Provide the (X, Y) coordinate of the cell's center where the given text is located.  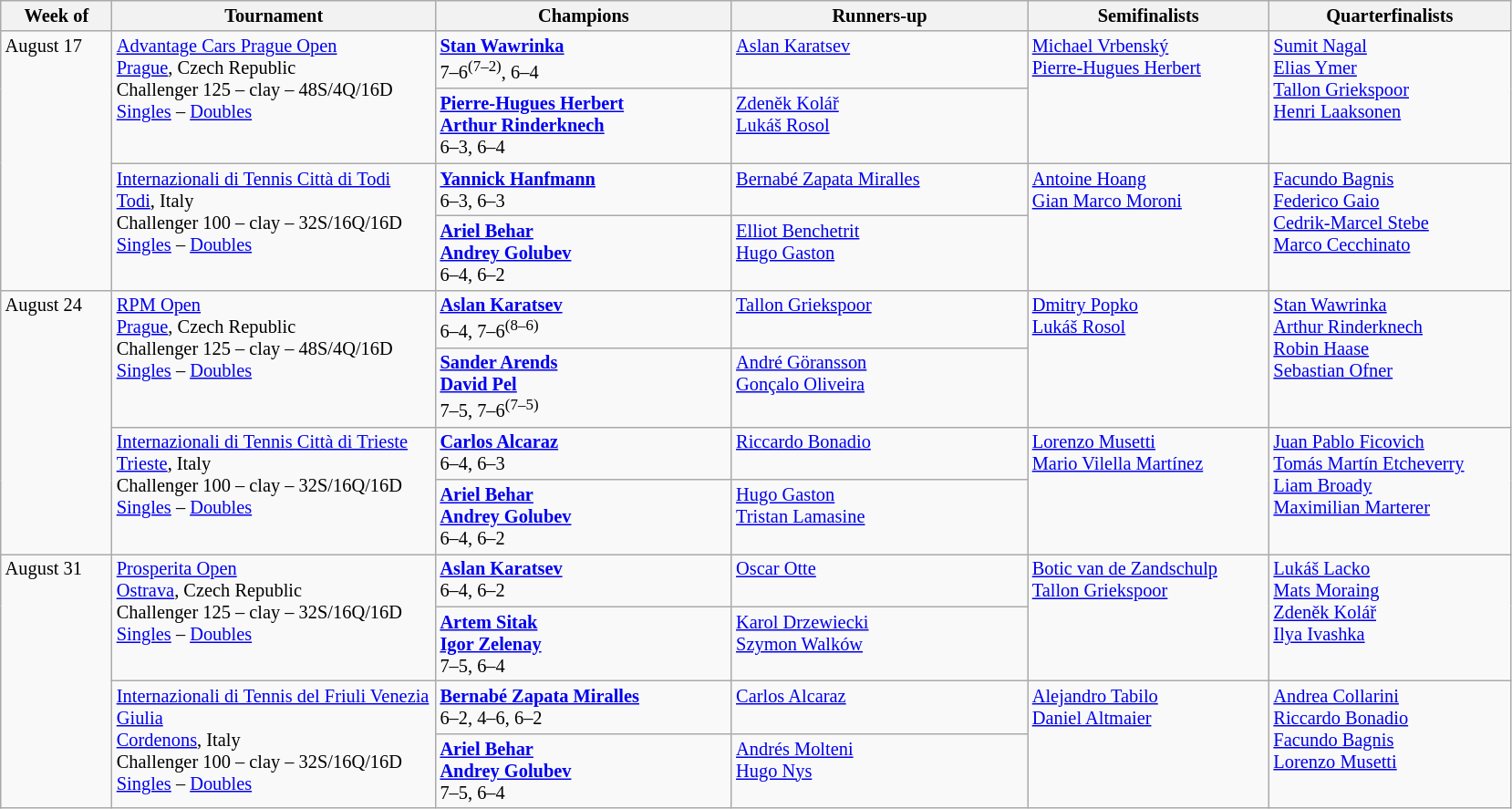
Botic van de Zandschulp Tallon Griekspoor (1149, 617)
Sander Arends David Pel7–5, 7–6(7–5) (584, 387)
Semifinalists (1149, 16)
Bernabé Zapata Miralles (879, 190)
Elliot Benchetrit Hugo Gaston (879, 253)
RPM OpenPrague, Czech Republic Challenger 125 – clay – 48S/4Q/16DSingles – Doubles (274, 358)
Tournament (274, 16)
Andrés Molteni Hugo Nys (879, 771)
Yannick Hanfmann6–3, 6–3 (584, 190)
André Göransson Gonçalo Oliveira (879, 387)
Karol Drzewiecki Szymon Walków (879, 644)
Oscar Otte (879, 580)
August 31 (57, 680)
Bernabé Zapata Miralles6–2, 4–6, 6–2 (584, 707)
Artem Sitak Igor Zelenay7–5, 6–4 (584, 644)
August 24 (57, 421)
Internazionali di Tennis del Friuli Venezia GiuliaCordenons, Italy Challenger 100 – clay – 32S/16Q/16DSingles – Doubles (274, 744)
Dmitry Popko Lukáš Rosol (1149, 358)
Stan Wawrinka Arthur Rinderknech Robin Haase Sebastian Ofner (1390, 358)
Runners-up (879, 16)
Carlos Alcaraz6–4, 6–3 (584, 453)
Ariel Behar Andrey Golubev7–5, 6–4 (584, 771)
Michael Vrbenský Pierre-Hugues Herbert (1149, 97)
Lukáš Lacko Mats Moraing Zdeněk Kolář Ilya Ivashka (1390, 617)
Aslan Karatsev (879, 60)
Juan Pablo Ficovich Tomás Martín Etcheverry Liam Broady Maximilian Marterer (1390, 491)
Week of (57, 16)
August 17 (57, 161)
Champions (584, 16)
Aslan Karatsev6–4, 7–6(8–6) (584, 319)
Lorenzo Musetti Mario Vilella Martínez (1149, 491)
Aslan Karatsev6–4, 6–2 (584, 580)
Pierre-Hugues Herbert Arthur Rinderknech6–3, 6–4 (584, 126)
Antoine Hoang Gian Marco Moroni (1149, 226)
Internazionali di Tennis Città di TodiTodi, Italy Challenger 100 – clay – 32S/16Q/16DSingles – Doubles (274, 226)
Advantage Cars Prague OpenPrague, Czech Republic Challenger 125 – clay – 48S/4Q/16DSingles – Doubles (274, 97)
Sumit Nagal Elias Ymer Tallon Griekspoor Henri Laaksonen (1390, 97)
Andrea Collarini Riccardo Bonadio Facundo Bagnis Lorenzo Musetti (1390, 744)
Alejandro Tabilo Daniel Altmaier (1149, 744)
Internazionali di Tennis Città di TriesteTrieste, Italy Challenger 100 – clay – 32S/16Q/16DSingles – Doubles (274, 491)
Quarterfinalists (1390, 16)
Stan Wawrinka7–6(7–2), 6–4 (584, 60)
Facundo Bagnis Federico Gaio Cedrik-Marcel Stebe Marco Cecchinato (1390, 226)
Riccardo Bonadio (879, 453)
Prosperita OpenOstrava, Czech Republic Challenger 125 – clay – 32S/16Q/16DSingles – Doubles (274, 617)
Hugo Gaston Tristan Lamasine (879, 516)
Carlos Alcaraz (879, 707)
Zdeněk Kolář Lukáš Rosol (879, 126)
Tallon Griekspoor (879, 319)
